Find where the given text appears and provide that cell's center as (X, Y) coordinate. 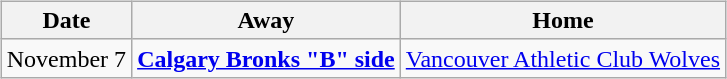
Home (562, 20)
Calgary Bronks "B" side (266, 58)
Vancouver Athletic Club Wolves (562, 58)
November 7 (66, 58)
Away (266, 20)
Date (66, 20)
